For the text-containing cell, return its midpoint in (X, Y) coordinate format. 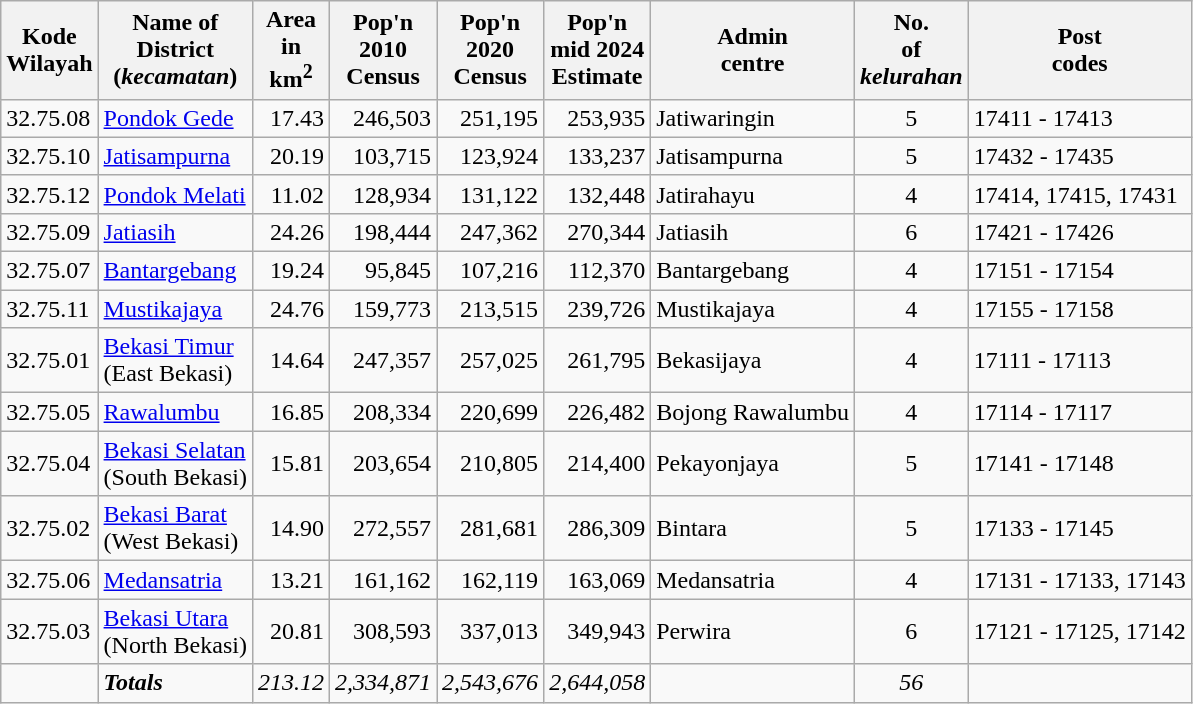
208,334 (384, 412)
203,654 (384, 464)
32.75.06 (50, 580)
17414, 17415, 17431 (1080, 194)
32.75.03 (50, 632)
2,644,058 (598, 683)
13.21 (290, 580)
270,344 (598, 232)
257,025 (490, 360)
Name ofDistrict(kecamatan) (175, 50)
32.75.12 (50, 194)
17131 - 17133, 17143 (1080, 580)
220,699 (490, 412)
2,334,871 (384, 683)
132,448 (598, 194)
337,013 (490, 632)
17111 - 17113 (1080, 360)
Perwira (753, 632)
214,400 (598, 464)
Jatirahayu (753, 194)
246,503 (384, 118)
24.76 (290, 309)
Bekasi Utara (North Bekasi) (175, 632)
32.75.02 (50, 528)
17411 - 17413 (1080, 118)
32.75.11 (50, 309)
32.75.05 (50, 412)
17133 - 17145 (1080, 528)
163,069 (598, 580)
24.26 (290, 232)
Totals (175, 683)
16.85 (290, 412)
17.43 (290, 118)
32.75.01 (50, 360)
19.24 (290, 271)
No.ofkelurahan (911, 50)
17151 - 17154 (1080, 271)
32.75.08 (50, 118)
Pop'nmid 2024Estimate (598, 50)
210,805 (490, 464)
112,370 (598, 271)
226,482 (598, 412)
17114 - 17117 (1080, 412)
286,309 (598, 528)
107,216 (490, 271)
272,557 (384, 528)
32.75.10 (50, 156)
Bekasijaya (753, 360)
247,357 (384, 360)
95,845 (384, 271)
162,119 (490, 580)
Jatiwaringin (753, 118)
2,543,676 (490, 683)
239,726 (598, 309)
253,935 (598, 118)
Area in km2 (290, 50)
32.75.04 (50, 464)
15.81 (290, 464)
Pop'n2020Census (490, 50)
261,795 (598, 360)
Admincentre (753, 50)
Rawalumbu (175, 412)
131,122 (490, 194)
133,237 (598, 156)
56 (911, 683)
14.64 (290, 360)
161,162 (384, 580)
20.81 (290, 632)
17421 - 17426 (1080, 232)
Bojong Rawalumbu (753, 412)
Pop'n2010Census (384, 50)
103,715 (384, 156)
32.75.09 (50, 232)
17121 - 17125, 17142 (1080, 632)
Postcodes (1080, 50)
11.02 (290, 194)
159,773 (384, 309)
20.19 (290, 156)
349,943 (598, 632)
Pondok Gede (175, 118)
123,924 (490, 156)
Pekayonjaya (753, 464)
247,362 (490, 232)
17155 - 17158 (1080, 309)
128,934 (384, 194)
Kode Wilayah (50, 50)
14.90 (290, 528)
17432 - 17435 (1080, 156)
Bekasi Selatan (South Bekasi) (175, 464)
Bekasi Barat (West Bekasi) (175, 528)
17141 - 17148 (1080, 464)
Pondok Melati (175, 194)
213.12 (290, 683)
281,681 (490, 528)
213,515 (490, 309)
198,444 (384, 232)
308,593 (384, 632)
Bekasi Timur (East Bekasi) (175, 360)
251,195 (490, 118)
32.75.07 (50, 271)
Bintara (753, 528)
